Search for the cell housing the specified text and yield its (X, Y) center coordinate. 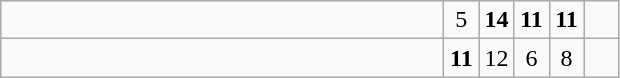
5 (462, 20)
8 (566, 58)
6 (532, 58)
14 (496, 20)
12 (496, 58)
